Find where the given text appears and provide that cell's center as [x, y] coordinate. 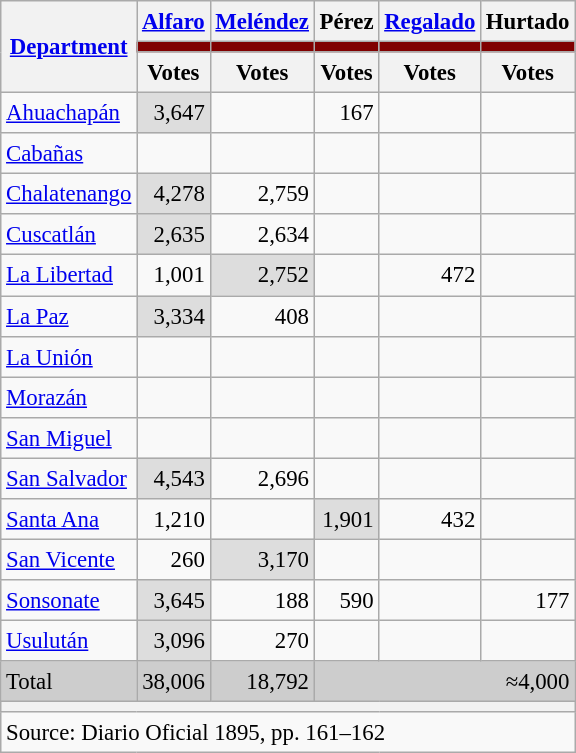
3,170 [262, 560]
1,001 [174, 276]
Pérez [346, 22]
La Paz [69, 316]
≈4,000 [444, 682]
San Salvador [69, 478]
Cuscatlán [69, 234]
1,901 [346, 520]
Morazán [69, 398]
167 [346, 114]
Hurtado [528, 22]
Meléndez [262, 22]
La Unión [69, 356]
260 [174, 560]
Ahuachapán [69, 114]
Regalado [430, 22]
1,210 [174, 520]
Total [69, 682]
2,635 [174, 234]
2,696 [262, 478]
2,752 [262, 276]
4,278 [174, 194]
3,334 [174, 316]
38,006 [174, 682]
3,096 [174, 640]
Alfaro [174, 22]
18,792 [262, 682]
Santa Ana [69, 520]
Usulután [69, 640]
472 [430, 276]
4,543 [174, 478]
590 [346, 600]
408 [262, 316]
2,759 [262, 194]
Chalatenango [69, 194]
San Vicente [69, 560]
La Libertad [69, 276]
3,645 [174, 600]
270 [262, 640]
Cabañas [69, 154]
2,634 [262, 234]
432 [430, 520]
188 [262, 600]
San Miguel [69, 438]
177 [528, 600]
Source: Diario Oficial 1895, pp. 161–162 [288, 732]
Sonsonate [69, 600]
Department [69, 47]
3,647 [174, 114]
